Return the (x, y) coordinate for the center point of the cell that contains the specified text.  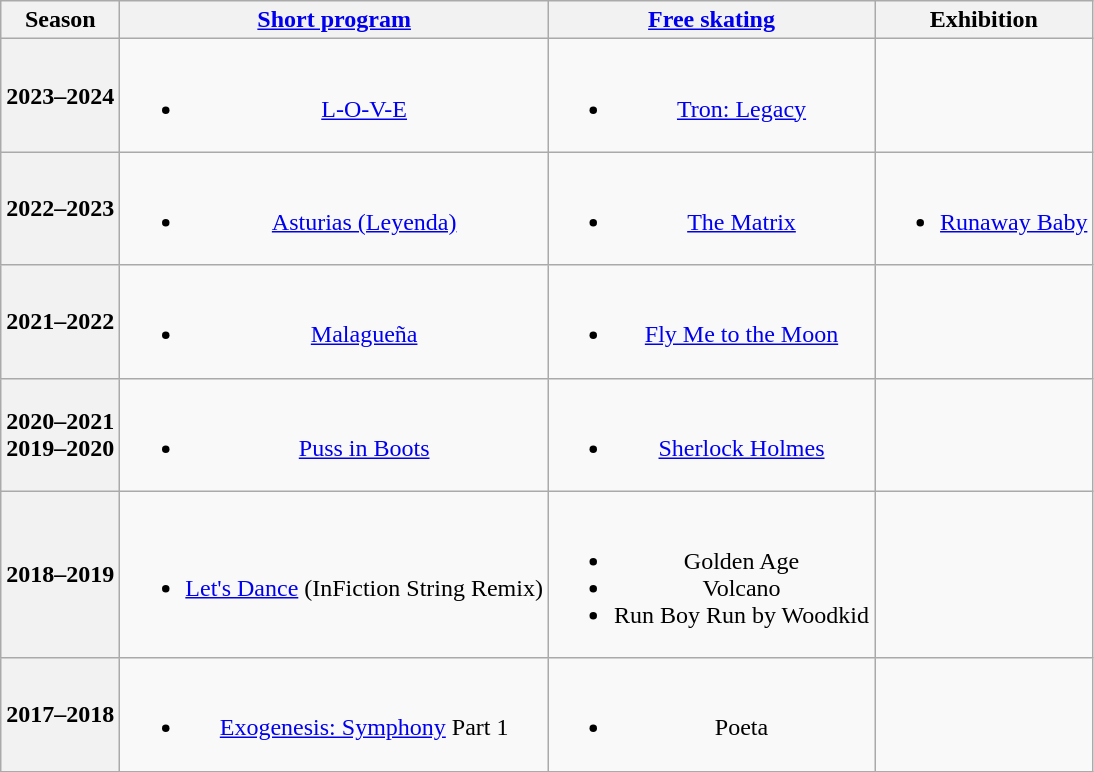
Poeta (711, 714)
Let's Dance (InFiction String Remix) (334, 574)
Asturias (Leyenda) (334, 208)
2018–2019 (60, 574)
The Matrix (711, 208)
2021–2022 (60, 322)
2020–2021 2019–2020 (60, 434)
Puss in Boots (334, 434)
Exhibition (984, 20)
Sherlock Holmes (711, 434)
2022–2023 (60, 208)
Tron: Legacy (711, 96)
Season (60, 20)
Free skating (711, 20)
Golden Age Volcano Run Boy Run by Woodkid (711, 574)
Exogenesis: Symphony Part 1 (334, 714)
Runaway Baby (984, 208)
Malagueña (334, 322)
Short program (334, 20)
L-O-V-E (334, 96)
2017–2018 (60, 714)
Fly Me to the Moon (711, 322)
2023–2024 (60, 96)
